Pinpoint the cell where the given text exists, returning its (X, Y) midpoint coordinate. 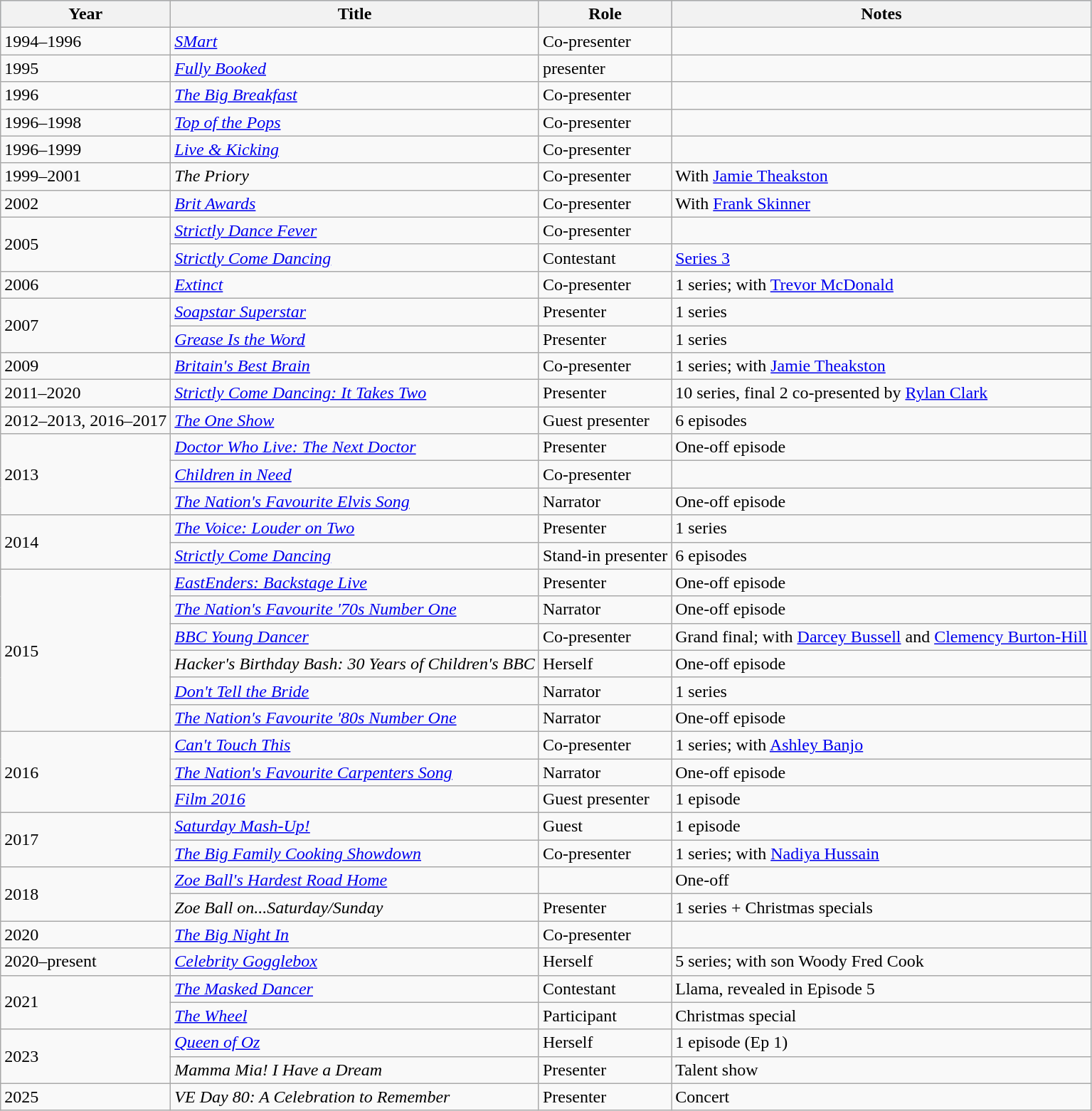
Mamma Mia! I Have a Dream (355, 1070)
2009 (85, 366)
Live & Kicking (355, 149)
The Nation's Favourite '80s Number One (355, 718)
2011–2020 (85, 393)
2002 (85, 203)
Grand final; with Darcey Bussell and Clemency Burton-Hill (881, 637)
BBC Young Dancer (355, 637)
2025 (85, 1097)
5 series; with son Woody Fred Cook (881, 962)
The Priory (355, 176)
Britain's Best Brain (355, 366)
Llama, revealed in Episode 5 (881, 989)
SMart (355, 41)
The Voice: Louder on Two (355, 528)
The Masked Dancer (355, 989)
10 series, final 2 co-presented by Rylan Clark (881, 393)
The Wheel (355, 1016)
Zoe Ball on...Saturday/Sunday (355, 908)
Brit Awards (355, 203)
1995 (85, 68)
2020 (85, 935)
2013 (85, 474)
Role (605, 14)
1999–2001 (85, 176)
presenter (605, 68)
Top of the Pops (355, 122)
2012–2013, 2016–2017 (85, 420)
Doctor Who Live: The Next Doctor (355, 447)
Extinct (355, 285)
2021 (85, 1002)
Fully Booked (355, 68)
Film 2016 (355, 799)
Hacker's Birthday Bash: 30 Years of Children's BBC (355, 664)
Year (85, 14)
The Big Night In (355, 935)
1996–1998 (85, 122)
Participant (605, 1016)
The Nation's Favourite Elvis Song (355, 501)
Stand-in presenter (605, 555)
2020–present (85, 962)
1 series; with Trevor McDonald (881, 285)
2017 (85, 840)
Guest (605, 826)
Children in Need (355, 474)
2016 (85, 772)
Christmas special (881, 1016)
1 episode (Ep 1) (881, 1043)
VE Day 80: A Celebration to Remember (355, 1097)
Notes (881, 14)
1996 (85, 95)
With Jamie Theakston (881, 176)
Saturday Mash-Up! (355, 826)
The Nation's Favourite '70s Number One (355, 610)
2015 (85, 650)
Celebrity Gogglebox (355, 962)
Can't Touch This (355, 745)
1 series + Christmas specials (881, 908)
Grease Is the Word (355, 339)
Title (355, 14)
Strictly Dance Fever (355, 230)
Zoe Ball's Hardest Road Home (355, 881)
2007 (85, 325)
Don't Tell the Bride (355, 691)
2006 (85, 285)
With Frank Skinner (881, 203)
One-off (881, 881)
Soapstar Superstar (355, 312)
2018 (85, 894)
1 series; with Nadiya Hussain (881, 854)
1 series; with Jamie Theakston (881, 366)
The One Show (355, 420)
1996–1999 (85, 149)
EastEnders: Backstage Live (355, 583)
Strictly Come Dancing: It Takes Two (355, 393)
The Big Breakfast (355, 95)
1994–1996 (85, 41)
2023 (85, 1056)
The Nation's Favourite Carpenters Song (355, 772)
Queen of Oz (355, 1043)
2005 (85, 244)
2014 (85, 542)
Talent show (881, 1070)
Series 3 (881, 257)
Concert (881, 1097)
1 series; with Ashley Banjo (881, 745)
The Big Family Cooking Showdown (355, 854)
